Locate the cell with the specified text and output its [X, Y] center coordinate. 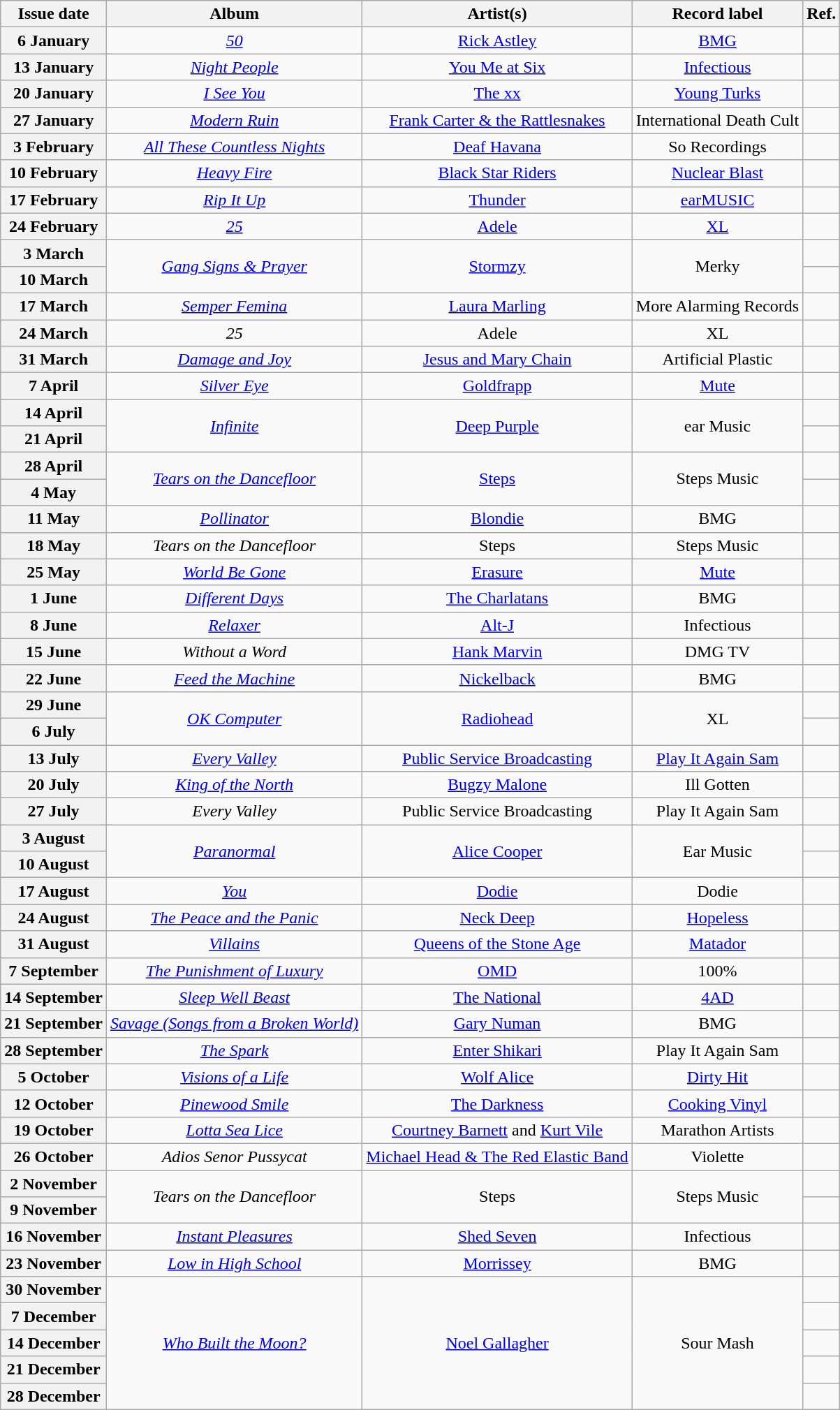
Deep Purple [497, 426]
Pinewood Smile [234, 1103]
1 June [54, 598]
28 September [54, 1050]
21 December [54, 1369]
So Recordings [717, 147]
Radiohead [497, 718]
13 July [54, 758]
17 March [54, 306]
Villains [234, 944]
Artificial Plastic [717, 360]
10 March [54, 279]
6 January [54, 41]
Savage (Songs from a Broken World) [234, 1024]
OMD [497, 971]
Adios Senor Pussycat [234, 1156]
17 August [54, 891]
Nuclear Blast [717, 173]
Heavy Fire [234, 173]
25 May [54, 572]
50 [234, 41]
Black Star Riders [497, 173]
The Spark [234, 1050]
Neck Deep [497, 918]
2 November [54, 1184]
27 July [54, 812]
Silver Eye [234, 386]
The Peace and the Panic [234, 918]
More Alarming Records [717, 306]
Feed the Machine [234, 678]
Artist(s) [497, 14]
The Charlatans [497, 598]
Pollinator [234, 519]
Enter Shikari [497, 1050]
Queens of the Stone Age [497, 944]
You [234, 891]
International Death Cult [717, 120]
20 July [54, 785]
3 February [54, 147]
15 June [54, 652]
Issue date [54, 14]
24 August [54, 918]
Jesus and Mary Chain [497, 360]
24 February [54, 226]
Ref. [821, 14]
Instant Pleasures [234, 1237]
3 August [54, 838]
ear Music [717, 426]
Hank Marvin [497, 652]
Deaf Havana [497, 147]
Goldfrapp [497, 386]
21 September [54, 1024]
6 July [54, 731]
9 November [54, 1210]
Rip It Up [234, 200]
Morrissey [497, 1263]
Marathon Artists [717, 1130]
11 May [54, 519]
30 November [54, 1290]
Night People [234, 67]
Relaxer [234, 625]
Lotta Sea Lice [234, 1130]
24 March [54, 333]
The Punishment of Luxury [234, 971]
27 January [54, 120]
22 June [54, 678]
Sour Mash [717, 1343]
Damage and Joy [234, 360]
3 March [54, 253]
Without a Word [234, 652]
7 September [54, 971]
10 August [54, 865]
29 June [54, 705]
All These Countless Nights [234, 147]
Visions of a Life [234, 1077]
Low in High School [234, 1263]
31 August [54, 944]
28 December [54, 1396]
18 May [54, 545]
Rick Astley [497, 41]
Hopeless [717, 918]
Merky [717, 266]
Thunder [497, 200]
Semper Femina [234, 306]
Sleep Well Beast [234, 997]
Laura Marling [497, 306]
King of the North [234, 785]
14 December [54, 1343]
4 May [54, 492]
I See You [234, 94]
Stormzy [497, 266]
19 October [54, 1130]
12 October [54, 1103]
Gang Signs & Prayer [234, 266]
20 January [54, 94]
Ill Gotten [717, 785]
Michael Head & The Red Elastic Band [497, 1156]
31 March [54, 360]
21 April [54, 439]
Who Built the Moon? [234, 1343]
Record label [717, 14]
Blondie [497, 519]
28 April [54, 466]
Erasure [497, 572]
Gary Numan [497, 1024]
Different Days [234, 598]
7 April [54, 386]
26 October [54, 1156]
10 February [54, 173]
Bugzy Malone [497, 785]
8 June [54, 625]
The National [497, 997]
Dirty Hit [717, 1077]
earMUSIC [717, 200]
Noel Gallagher [497, 1343]
23 November [54, 1263]
Cooking Vinyl [717, 1103]
14 April [54, 413]
World Be Gone [234, 572]
Shed Seven [497, 1237]
DMG TV [717, 652]
17 February [54, 200]
7 December [54, 1316]
Nickelback [497, 678]
14 September [54, 997]
5 October [54, 1077]
Matador [717, 944]
OK Computer [234, 718]
Young Turks [717, 94]
100% [717, 971]
13 January [54, 67]
You Me at Six [497, 67]
Frank Carter & the Rattlesnakes [497, 120]
Alt-J [497, 625]
16 November [54, 1237]
Wolf Alice [497, 1077]
Courtney Barnett and Kurt Vile [497, 1130]
Infinite [234, 426]
Ear Music [717, 851]
Paranormal [234, 851]
The xx [497, 94]
The Darkness [497, 1103]
Alice Cooper [497, 851]
Violette [717, 1156]
Album [234, 14]
Modern Ruin [234, 120]
4AD [717, 997]
